Determine the (X, Y) coordinate at the center of the cell enclosing the given text.  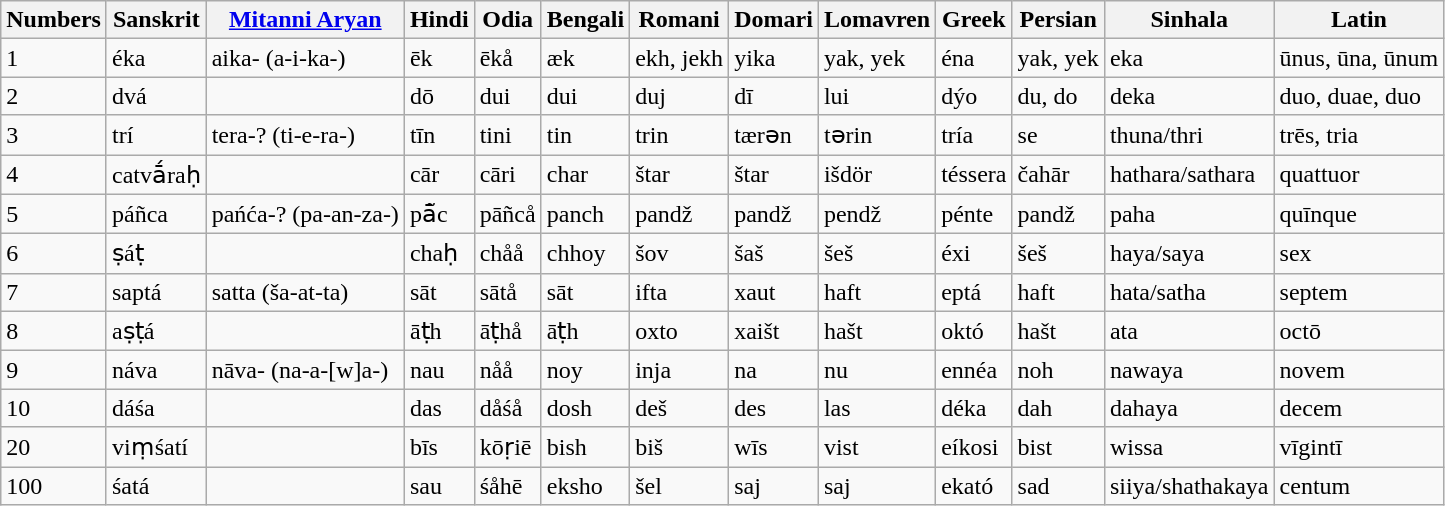
pénte (974, 214)
xaišt (774, 331)
noy (585, 370)
paha (1189, 214)
panch (585, 214)
7 (54, 292)
eptá (974, 292)
inja (680, 370)
catvā́raḥ (156, 174)
duo, duae, duo (1359, 96)
quattuor (1359, 174)
haya/saya (1189, 254)
biš (680, 447)
Odia (508, 20)
9 (54, 370)
pā̃c (439, 214)
na (774, 370)
hathara/sathara (1189, 174)
Sanskrit (156, 20)
eíkosi (974, 447)
pańća-? (pa-an-za-) (305, 214)
duj (680, 96)
aṣṭá (156, 331)
octō (1359, 331)
dō (439, 96)
Hindi (439, 20)
viṃśatí (156, 447)
decem (1359, 408)
chåå (508, 254)
dosh (585, 408)
čahār (1058, 174)
pendž (876, 214)
sātå (508, 292)
déka (974, 408)
wissa (1189, 447)
tīn (439, 135)
Bengali (585, 20)
ūnus, ūna, ūnum (1359, 58)
deš (680, 408)
6 (54, 254)
tærən (774, 135)
tría (974, 135)
bist (1058, 447)
Numbers (54, 20)
4 (54, 174)
eka (1189, 58)
se (1058, 135)
sex (1359, 254)
nāva- (na-a-[w]a-) (305, 370)
tera-? (ti-e-ra-) (305, 135)
Greek (974, 20)
des (774, 408)
vīgintī (1359, 447)
tin (585, 135)
5 (54, 214)
trin (680, 135)
trí (156, 135)
dvá (156, 96)
dahaya (1189, 408)
quīnque (1359, 214)
siiya/shathakaya (1189, 485)
ennéa (974, 370)
septem (1359, 292)
saptá (156, 292)
ēkå (508, 58)
centum (1359, 485)
pāñcå (508, 214)
sau (439, 485)
char (585, 174)
Persian (1058, 20)
téssera (974, 174)
šov (680, 254)
nu (876, 370)
éxi (974, 254)
thuna/thri (1189, 135)
éna (974, 58)
dáśa (156, 408)
kōṛiē (508, 447)
æk (585, 58)
hata/satha (1189, 292)
éka (156, 58)
trēs, tria (1359, 135)
cār (439, 174)
2 (54, 96)
oxto (680, 331)
dýo (974, 96)
śatá (156, 485)
las (876, 408)
vist (876, 447)
ata (1189, 331)
xaut (774, 292)
išdör (876, 174)
ṣáṭ (156, 254)
sad (1058, 485)
dåśå (508, 408)
1 (54, 58)
lui (876, 96)
du, do (1058, 96)
páñca (156, 214)
yika (774, 58)
bish (585, 447)
Romani (680, 20)
Lomavren (876, 20)
dah (1058, 408)
wīs (774, 447)
náva (156, 370)
októ (974, 331)
Sinhala (1189, 20)
ekató (974, 485)
tini (508, 135)
cāri (508, 174)
śåhē (508, 485)
deka (1189, 96)
nau (439, 370)
ekh, jekh (680, 58)
šel (680, 485)
8 (54, 331)
100 (54, 485)
āṭhå (508, 331)
Latin (1359, 20)
bīs (439, 447)
das (439, 408)
nawaya (1189, 370)
20 (54, 447)
10 (54, 408)
dī (774, 96)
eksho (585, 485)
noh (1058, 370)
Domari (774, 20)
chhoy (585, 254)
šaš (774, 254)
chaḥ (439, 254)
novem (1359, 370)
ēk (439, 58)
3 (54, 135)
aika- (a-i-ka-) (305, 58)
Mitanni Aryan (305, 20)
tərin (876, 135)
ifta (680, 292)
nåå (508, 370)
satta (ša-at-ta) (305, 292)
